Scan for the cell matching the given text and deliver its [X, Y] coordinate at center. 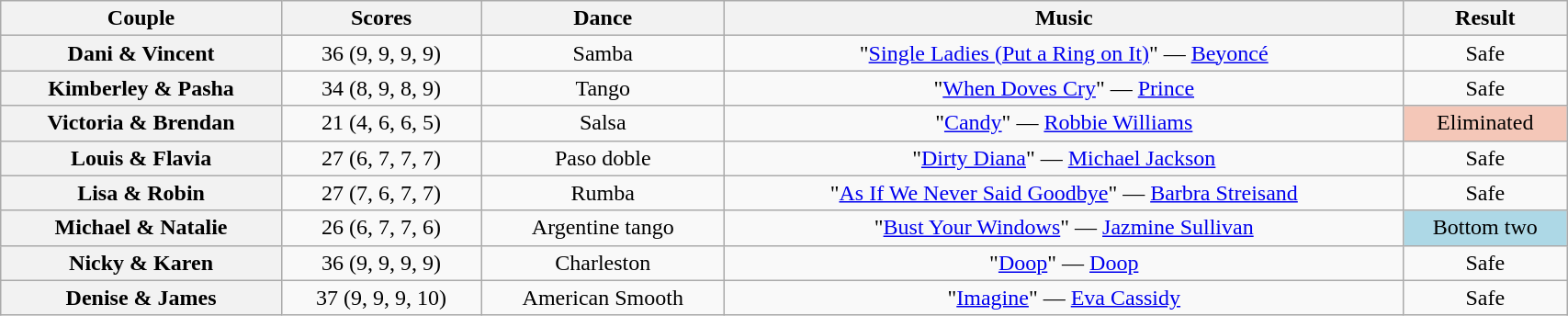
"When Doves Cry" — Prince [1064, 88]
Michael & Natalie [141, 228]
"Doop" — Doop [1064, 263]
Couple [141, 18]
Result [1485, 18]
"As If We Never Said Goodbye" — Barbra Streisand [1064, 193]
Salsa [603, 123]
Eliminated [1485, 123]
Argentine tango [603, 228]
27 (6, 7, 7, 7) [380, 158]
37 (9, 9, 9, 10) [380, 298]
Music [1064, 18]
Bottom two [1485, 228]
Kimberley & Pasha [141, 88]
Samba [603, 53]
34 (8, 9, 8, 9) [380, 88]
Paso doble [603, 158]
Nicky & Karen [141, 263]
Lisa & Robin [141, 193]
26 (6, 7, 7, 6) [380, 228]
Tango [603, 88]
"Dirty Diana" — Michael Jackson [1064, 158]
Victoria & Brendan [141, 123]
21 (4, 6, 6, 5) [380, 123]
27 (7, 6, 7, 7) [380, 193]
"Candy" — Robbie Williams [1064, 123]
Scores [380, 18]
Denise & James [141, 298]
Dani & Vincent [141, 53]
Rumba [603, 193]
"Bust Your Windows" — Jazmine Sullivan [1064, 228]
"Imagine" — Eva Cassidy [1064, 298]
Charleston [603, 263]
Louis & Flavia [141, 158]
"Single Ladies (Put a Ring on It)" — Beyoncé [1064, 53]
American Smooth [603, 298]
Dance [603, 18]
